Pinpoint the cell where the given text exists, returning its [X, Y] midpoint coordinate. 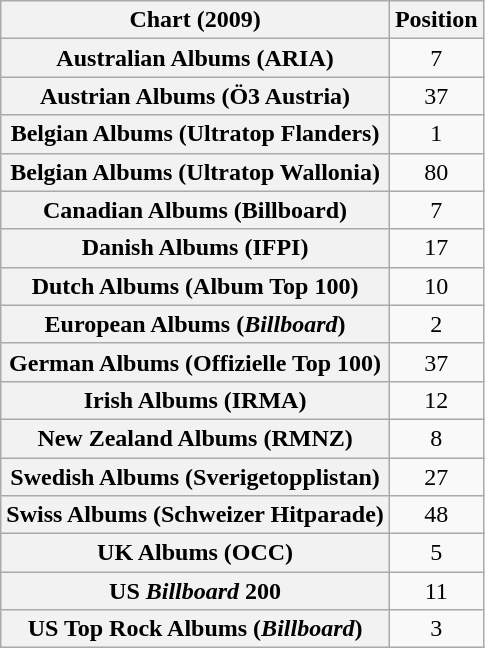
Austrian Albums (Ö3 Austria) [196, 96]
Position [436, 20]
48 [436, 515]
Chart (2009) [196, 20]
1 [436, 134]
Swedish Albums (Sverigetopplistan) [196, 477]
Swiss Albums (Schweizer Hitparade) [196, 515]
8 [436, 438]
New Zealand Albums (RMNZ) [196, 438]
Danish Albums (IFPI) [196, 248]
80 [436, 172]
European Albums (Billboard) [196, 324]
12 [436, 400]
11 [436, 591]
Belgian Albums (Ultratop Wallonia) [196, 172]
Australian Albums (ARIA) [196, 58]
US Top Rock Albums (Billboard) [196, 629]
10 [436, 286]
US Billboard 200 [196, 591]
17 [436, 248]
Canadian Albums (Billboard) [196, 210]
Dutch Albums (Album Top 100) [196, 286]
Belgian Albums (Ultratop Flanders) [196, 134]
5 [436, 553]
27 [436, 477]
German Albums (Offizielle Top 100) [196, 362]
UK Albums (OCC) [196, 553]
Irish Albums (IRMA) [196, 400]
2 [436, 324]
3 [436, 629]
